Pinpoint the cell where the given text exists, returning its (x, y) midpoint coordinate. 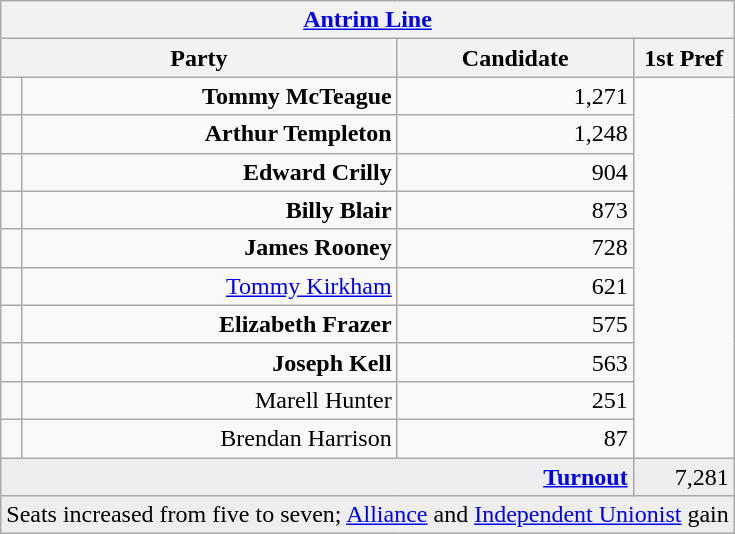
Joseph Kell (209, 362)
Brendan Harrison (209, 438)
Turnout (317, 477)
Billy Blair (209, 210)
251 (515, 400)
James Rooney (209, 248)
1,271 (515, 96)
575 (515, 324)
1st Pref (684, 58)
Antrim Line (368, 20)
Candidate (515, 58)
87 (515, 438)
Arthur Templeton (209, 134)
904 (515, 172)
Tommy Kirkham (209, 286)
563 (515, 362)
621 (515, 286)
Tommy McTeague (209, 96)
1,248 (515, 134)
728 (515, 248)
Marell Hunter (209, 400)
Edward Crilly (209, 172)
7,281 (684, 477)
873 (515, 210)
Elizabeth Frazer (209, 324)
Party (199, 58)
Seats increased from five to seven; Alliance and Independent Unionist gain (368, 515)
